Determine the [X, Y] coordinate at the center of the cell enclosing the given text.  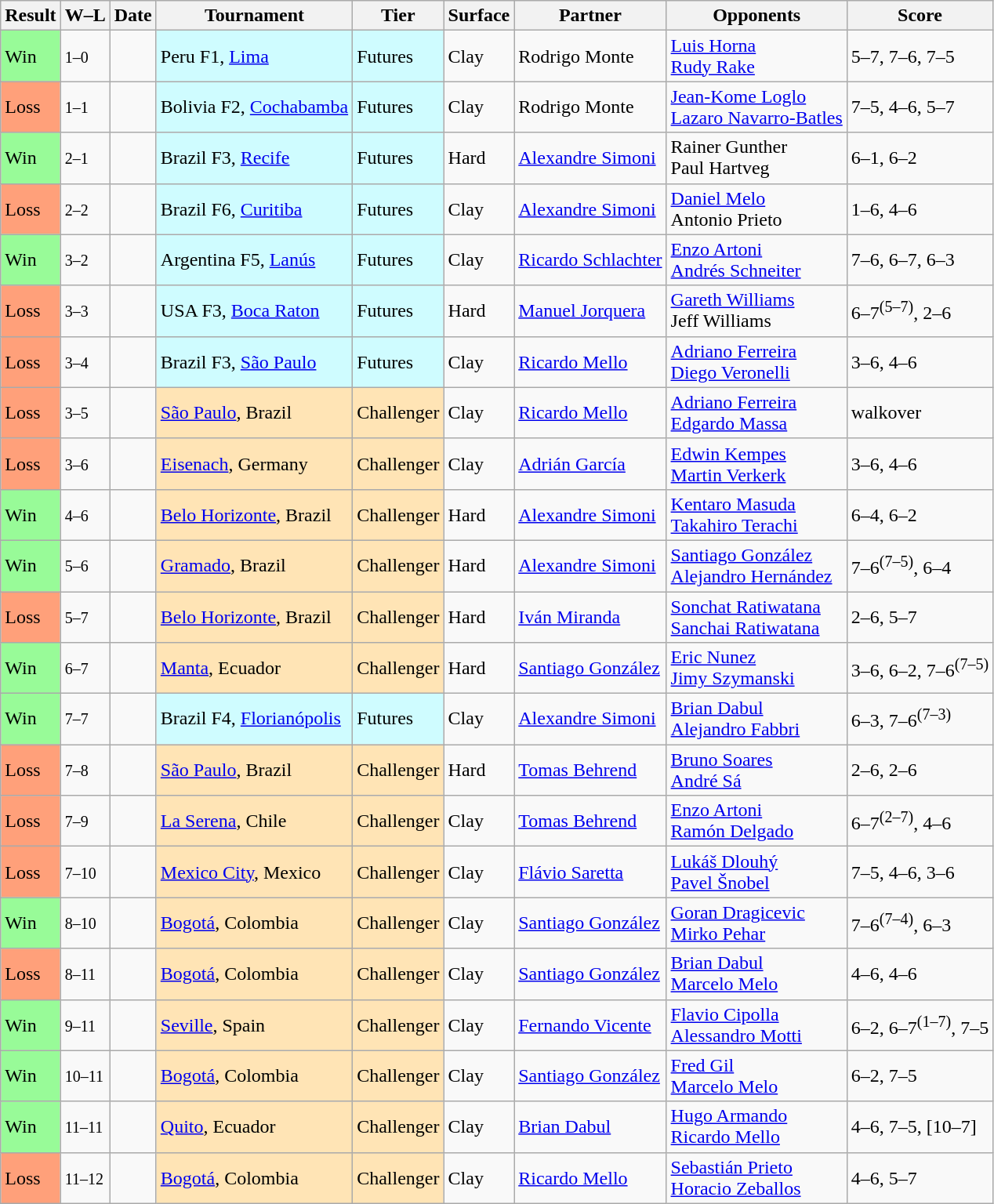
Bolivia F2, Cochabamba [254, 107]
9–11 [85, 1025]
4–6, 7–5, [10–7] [920, 1127]
walkover [920, 412]
Brazil F6, Curitiba [254, 209]
Eisenach, Germany [254, 464]
Enzo Artoni Ramón Delgado [756, 821]
11–11 [85, 1127]
Adriano Ferreira Edgardo Massa [756, 412]
Brazil F3, São Paulo [254, 362]
Bruno Soares André Sá [756, 770]
Tier [398, 16]
4–6, 5–7 [920, 1177]
4–6 [85, 514]
Sonchat Ratiwatana Sanchai Ratiwatana [756, 616]
Adrián García [590, 464]
3–4 [85, 362]
2–2 [85, 209]
Rainer Gunther Paul Hartveg [756, 158]
Enzo Artoni Andrés Schneiter [756, 260]
2–6, 2–6 [920, 770]
7–9 [85, 821]
6–3, 7–6(7–3) [920, 720]
6–4, 6–2 [920, 514]
5–6 [85, 566]
7–5, 4–6, 5–7 [920, 107]
Brian Dabul Alejandro Fabbri [756, 720]
Partner [590, 16]
Manta, Ecuador [254, 668]
Gramado, Brazil [254, 566]
Luis Horna Rudy Rake [756, 56]
1–0 [85, 56]
Daniel Melo Antonio Prieto [756, 209]
3–6, 6–2, 7–6(7–5) [920, 668]
W–L [85, 16]
Fred Gil Marcelo Melo [756, 1075]
Score [920, 16]
Hugo Armando Ricardo Mello [756, 1127]
6–2, 7–5 [920, 1075]
10–11 [85, 1075]
7–6, 6–7, 6–3 [920, 260]
7–8 [85, 770]
Fernando Vicente [590, 1025]
Brian Dabul [590, 1127]
Flavio Cipolla Alessandro Motti [756, 1025]
6–2, 6–7(1–7), 7–5 [920, 1025]
1–1 [85, 107]
2–6, 5–7 [920, 616]
1–6, 4–6 [920, 209]
Tournament [254, 16]
3–5 [85, 412]
7–7 [85, 720]
Jean-Kome Loglo Lazaro Navarro-Batles [756, 107]
7–6(7–4), 6–3 [920, 923]
USA F3, Boca Raton [254, 310]
6–7(2–7), 4–6 [920, 821]
Peru F1, Lima [254, 56]
Quito, Ecuador [254, 1127]
7–5, 4–6, 3–6 [920, 872]
Manuel Jorquera [590, 310]
4–6, 4–6 [920, 974]
Sebastián Prieto Horacio Zeballos [756, 1177]
3–6 [85, 464]
Kentaro Masuda Takahiro Terachi [756, 514]
Argentina F5, Lanús [254, 260]
Gareth Williams Jeff Williams [756, 310]
8–10 [85, 923]
7–6(7–5), 6–4 [920, 566]
Result [31, 16]
Flávio Saretta [590, 872]
Santiago González Alejandro Hernández [756, 566]
La Serena, Chile [254, 821]
Surface [479, 16]
Brian Dabul Marcelo Melo [756, 974]
6–7(5–7), 2–6 [920, 310]
Iván Miranda [590, 616]
Brazil F3, Recife [254, 158]
3–2 [85, 260]
3–3 [85, 310]
Date [133, 16]
Seville, Spain [254, 1025]
Ricardo Schlachter [590, 260]
Opponents [756, 16]
Lukáš Dlouhý Pavel Šnobel [756, 872]
Brazil F4, Florianópolis [254, 720]
7–10 [85, 872]
Edwin Kempes Martin Verkerk [756, 464]
Mexico City, Mexico [254, 872]
8–11 [85, 974]
6–1, 6–2 [920, 158]
6–7 [85, 668]
Goran Dragicevic Mirko Pehar [756, 923]
11–12 [85, 1177]
Adriano Ferreira Diego Veronelli [756, 362]
5–7 [85, 616]
5–7, 7–6, 7–5 [920, 56]
Eric Nunez Jimy Szymanski [756, 668]
2–1 [85, 158]
